Find where the given text appears and provide that cell's center as (x, y) coordinate. 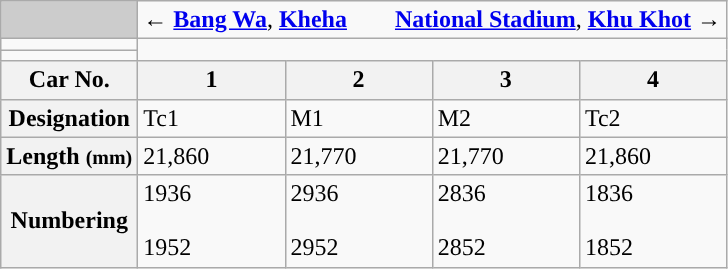
4 (652, 80)
19361952 (212, 221)
← Bang Wa, Kheha National Stadium, Khu Khot → (432, 20)
Designation (70, 118)
28362852 (506, 221)
3 (506, 80)
Car No. (70, 80)
Numbering (70, 221)
Tc2 (652, 118)
18361852 (652, 221)
Length (mm) (70, 156)
M2 (506, 118)
Tc1 (212, 118)
M1 (358, 118)
1 (212, 80)
2 (358, 80)
29362952 (358, 221)
